For the text-containing cell, return its midpoint in [X, Y] coordinate format. 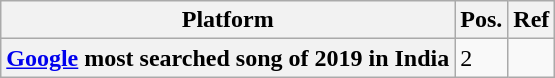
2 [482, 58]
Platform [228, 20]
Pos. [482, 20]
Google most searched song of 2019 in India [228, 58]
Ref [532, 20]
